Find where the given text appears and provide that cell's center as (X, Y) coordinate. 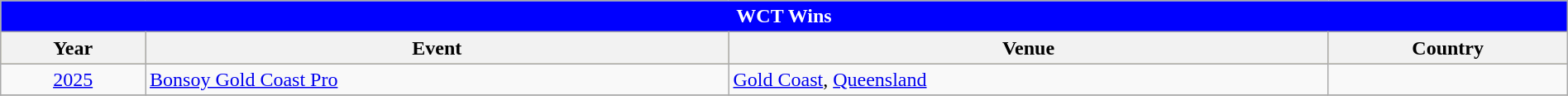
2025 (73, 79)
Gold Coast, Queensland (1029, 79)
Event (437, 48)
Country (1447, 48)
Venue (1029, 48)
WCT Wins (784, 17)
Year (73, 48)
Bonsoy Gold Coast Pro (437, 79)
